Provide the (x, y) coordinate of the cell's center where the given text is located.  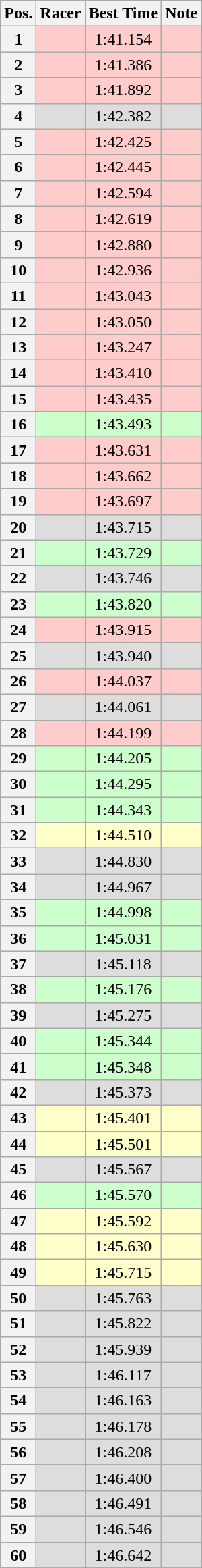
7 (19, 193)
1:41.154 (123, 39)
51 (19, 1324)
1:44.037 (123, 681)
57 (19, 1478)
20 (19, 527)
49 (19, 1272)
54 (19, 1401)
1:43.631 (123, 450)
43 (19, 1118)
13 (19, 348)
41 (19, 1066)
15 (19, 399)
1:46.208 (123, 1452)
1:45.939 (123, 1349)
1:46.117 (123, 1375)
1:45.715 (123, 1272)
1:43.435 (123, 399)
25 (19, 655)
34 (19, 887)
8 (19, 219)
1:42.880 (123, 244)
40 (19, 1041)
1:45.373 (123, 1092)
36 (19, 938)
35 (19, 913)
14 (19, 373)
1:46.163 (123, 1401)
23 (19, 604)
58 (19, 1503)
1:45.348 (123, 1066)
1:43.043 (123, 296)
1:44.998 (123, 913)
1:44.967 (123, 887)
1:46.642 (123, 1555)
Racer (61, 13)
53 (19, 1375)
Pos. (19, 13)
1:43.050 (123, 322)
1:43.820 (123, 604)
1:41.892 (123, 90)
1:44.830 (123, 861)
1:46.400 (123, 1478)
11 (19, 296)
1 (19, 39)
Best Time (123, 13)
1:42.619 (123, 219)
9 (19, 244)
39 (19, 1015)
27 (19, 707)
5 (19, 142)
1:43.662 (123, 476)
1:42.594 (123, 193)
26 (19, 681)
1:41.386 (123, 65)
31 (19, 810)
1:43.746 (123, 578)
29 (19, 759)
37 (19, 964)
55 (19, 1426)
16 (19, 425)
32 (19, 836)
1:44.061 (123, 707)
4 (19, 116)
1:44.343 (123, 810)
1:45.570 (123, 1195)
22 (19, 578)
1:43.697 (123, 502)
1:42.445 (123, 167)
33 (19, 861)
1:44.510 (123, 836)
1:46.491 (123, 1503)
1:44.205 (123, 759)
1:45.501 (123, 1144)
1:45.567 (123, 1170)
3 (19, 90)
59 (19, 1529)
17 (19, 450)
1:43.410 (123, 373)
1:45.592 (123, 1221)
12 (19, 322)
52 (19, 1349)
1:45.763 (123, 1298)
1:43.940 (123, 655)
21 (19, 553)
47 (19, 1221)
1:43.915 (123, 630)
1:46.546 (123, 1529)
1:42.382 (123, 116)
1:43.715 (123, 527)
1:45.401 (123, 1118)
42 (19, 1092)
19 (19, 502)
1:45.031 (123, 938)
18 (19, 476)
56 (19, 1452)
1:45.176 (123, 990)
50 (19, 1298)
1:42.936 (123, 270)
1:45.822 (123, 1324)
1:44.199 (123, 732)
60 (19, 1555)
1:45.275 (123, 1015)
1:45.630 (123, 1247)
1:42.425 (123, 142)
46 (19, 1195)
48 (19, 1247)
1:43.729 (123, 553)
44 (19, 1144)
38 (19, 990)
24 (19, 630)
28 (19, 732)
10 (19, 270)
45 (19, 1170)
30 (19, 784)
6 (19, 167)
1:44.295 (123, 784)
Note (182, 13)
1:45.118 (123, 964)
2 (19, 65)
1:46.178 (123, 1426)
1:45.344 (123, 1041)
1:43.247 (123, 348)
1:43.493 (123, 425)
